Pinpoint the cell where the given text exists, returning its [X, Y] midpoint coordinate. 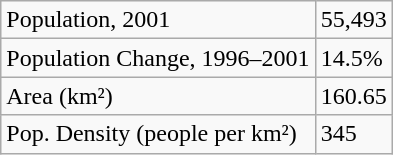
14.5% [354, 58]
Pop. Density (people per km²) [158, 134]
Population Change, 1996–2001 [158, 58]
345 [354, 134]
55,493 [354, 20]
Area (km²) [158, 96]
Population, 2001 [158, 20]
160.65 [354, 96]
